Provide the (X, Y) coordinate of the cell's center where the given text is located.  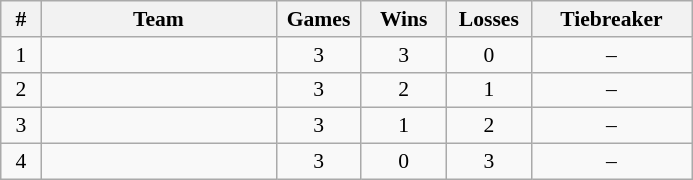
Games (318, 19)
# (21, 19)
4 (21, 162)
Wins (404, 19)
Losses (488, 19)
Tiebreaker (611, 19)
Team (158, 19)
